Find where the given text appears and provide that cell's center as (x, y) coordinate. 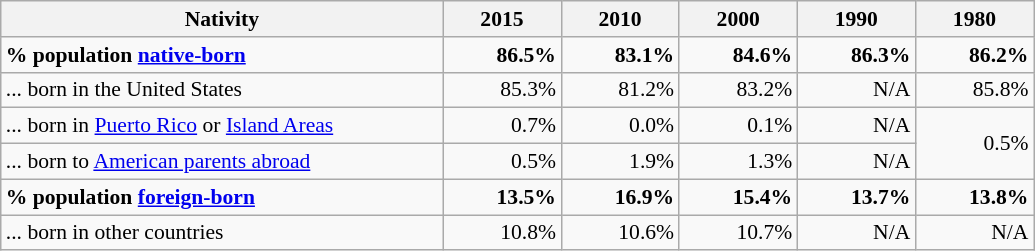
2000 (738, 19)
1990 (856, 19)
85.3% (502, 90)
81.2% (620, 90)
86.3% (856, 55)
Nativity (222, 19)
10.7% (738, 233)
85.8% (974, 90)
... born in Puerto Rico or Island Areas (222, 126)
1980 (974, 19)
13.8% (974, 197)
16.9% (620, 197)
13.7% (856, 197)
... born in the United States (222, 90)
% population native-born (222, 55)
0.0% (620, 126)
... born in other countries (222, 233)
13.5% (502, 197)
10.6% (620, 233)
10.8% (502, 233)
... born to American parents abroad (222, 162)
1.3% (738, 162)
83.1% (620, 55)
86.2% (974, 55)
2010 (620, 19)
83.2% (738, 90)
86.5% (502, 55)
0.7% (502, 126)
1.9% (620, 162)
2015 (502, 19)
0.1% (738, 126)
% population foreign-born (222, 197)
15.4% (738, 197)
84.6% (738, 55)
